Identify which cell holds the provided text, then report its (x, y) central coordinate. 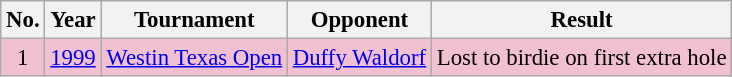
Duffy Waldorf (359, 58)
1999 (73, 58)
Opponent (359, 20)
1 (23, 58)
Result (581, 20)
Tournament (194, 20)
Year (73, 20)
Lost to birdie on first extra hole (581, 58)
No. (23, 20)
Westin Texas Open (194, 58)
